For the text-containing cell, return its midpoint in [x, y] coordinate format. 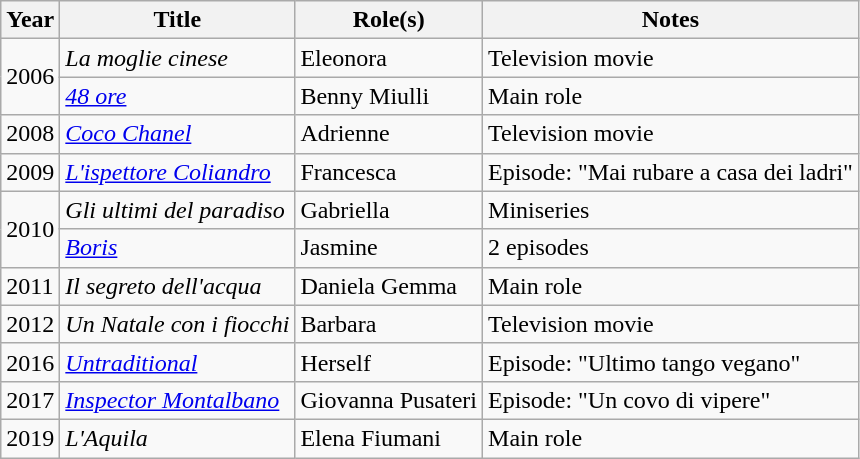
2011 [30, 286]
2008 [30, 134]
Il segreto dell'acqua [178, 286]
Barbara [389, 324]
Untraditional [178, 362]
Herself [389, 362]
Title [178, 20]
Episode: "Un covo di vipere" [671, 400]
Elena Fiumani [389, 438]
Giovanna Pusateri [389, 400]
Inspector Montalbano [178, 400]
48 ore [178, 96]
Jasmine [389, 248]
Eleonora [389, 58]
Notes [671, 20]
Francesca [389, 172]
2 episodes [671, 248]
2010 [30, 229]
2012 [30, 324]
Daniela Gemma [389, 286]
Year [30, 20]
Boris [178, 248]
Un Natale con i fiocchi [178, 324]
Gli ultimi del paradiso [178, 210]
Benny Miulli [389, 96]
Adrienne [389, 134]
Role(s) [389, 20]
Coco Chanel [178, 134]
L'Aquila [178, 438]
2009 [30, 172]
Episode: "Mai rubare a casa dei ladri" [671, 172]
2016 [30, 362]
2006 [30, 77]
Episode: "Ultimo tango vegano" [671, 362]
L'ispettore Coliandro [178, 172]
2019 [30, 438]
Miniseries [671, 210]
La moglie cinese [178, 58]
Gabriella [389, 210]
2017 [30, 400]
